Return the [X, Y] coordinate for the center point of the cell that contains the specified text.  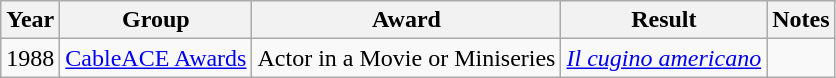
Notes [801, 20]
Year [30, 20]
Result [664, 20]
Group [156, 20]
CableACE Awards [156, 58]
Actor in a Movie or Miniseries [406, 58]
1988 [30, 58]
Il cugino americano [664, 58]
Award [406, 20]
